Search for the cell housing the specified text and yield its (x, y) center coordinate. 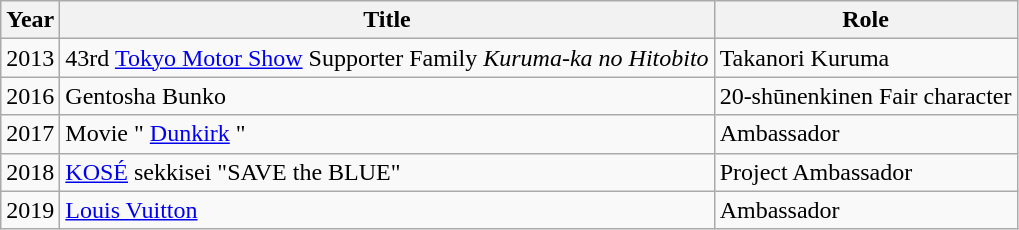
2016 (30, 96)
2019 (30, 210)
Role (866, 20)
Year (30, 20)
Louis Vuitton (387, 210)
2017 (30, 134)
Title (387, 20)
Takanori Kuruma (866, 58)
KOSÉ sekkisei "SAVE the BLUE" (387, 172)
20-shūnenkinen Fair character (866, 96)
Gentosha Bunko (387, 96)
43rd Tokyo Motor Show Supporter Family Kuruma-ka no Hitobito (387, 58)
Movie " Dunkirk " (387, 134)
Project Ambassador (866, 172)
2013 (30, 58)
2018 (30, 172)
